Determine the (X, Y) coordinate at the center of the cell enclosing the given text.  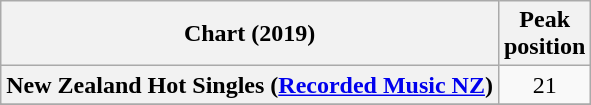
Chart (2019) (250, 34)
21 (544, 85)
Peakposition (544, 34)
New Zealand Hot Singles (Recorded Music NZ) (250, 85)
